Search for the cell housing the specified text and yield its (x, y) center coordinate. 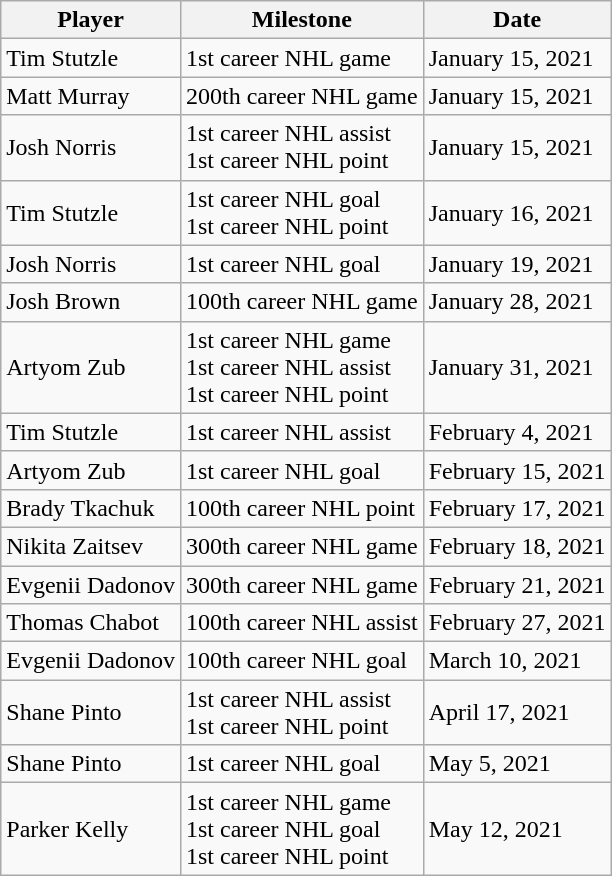
February 18, 2021 (517, 546)
January 28, 2021 (517, 302)
May 5, 2021 (517, 764)
January 19, 2021 (517, 264)
February 4, 2021 (517, 432)
1st career NHL assist (302, 432)
1st career NHL game 1st career NHL goal 1st career NHL point (302, 829)
March 10, 2021 (517, 661)
Nikita Zaitsev (91, 546)
Josh Brown (91, 302)
Matt Murray (91, 96)
Date (517, 20)
Thomas Chabot (91, 623)
200th career NHL game (302, 96)
100th career NHL goal (302, 661)
100th career NHL game (302, 302)
1st career NHL goal1st career NHL point (302, 212)
January 16, 2021 (517, 212)
100th career NHL point (302, 508)
100th career NHL assist (302, 623)
January 31, 2021 (517, 367)
April 17, 2021 (517, 712)
1st career NHL game (302, 58)
Player (91, 20)
Milestone (302, 20)
May 12, 2021 (517, 829)
Brady Tkachuk (91, 508)
1st career NHL game1st career NHL assist1st career NHL point (302, 367)
Parker Kelly (91, 829)
February 21, 2021 (517, 585)
February 27, 2021 (517, 623)
February 15, 2021 (517, 470)
February 17, 2021 (517, 508)
